From the cell containing the given text, extract its center point as (X, Y) coordinate. 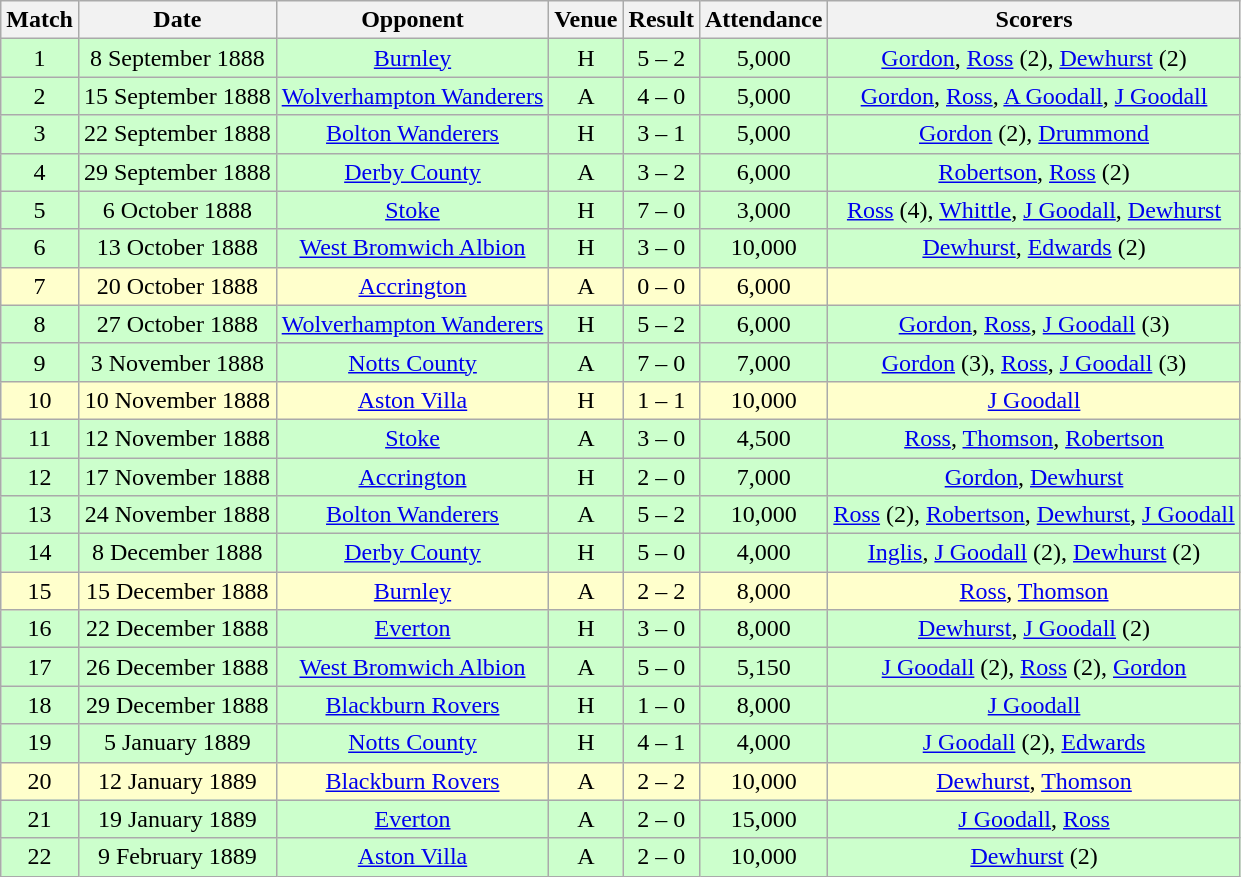
J Goodall (2), Edwards (1034, 743)
Ross, Thomson (1034, 591)
9 February 1889 (177, 857)
26 December 1888 (177, 667)
17 November 1888 (177, 477)
29 September 1888 (177, 172)
16 (40, 629)
5,150 (763, 667)
Result (661, 20)
Dewhurst, Thomson (1034, 781)
4 – 1 (661, 743)
Gordon, Ross, A Goodall, J Goodall (1034, 96)
13 (40, 515)
14 (40, 553)
3 – 1 (661, 134)
Dewhurst (2) (1034, 857)
Match (40, 20)
20 October 1888 (177, 286)
5 January 1889 (177, 743)
18 (40, 705)
1 (40, 58)
12 January 1889 (177, 781)
Ross, Thomson, Robertson (1034, 438)
15 September 1888 (177, 96)
3 November 1888 (177, 362)
4 – 0 (661, 96)
2 (40, 96)
1 – 1 (661, 400)
24 November 1888 (177, 515)
Robertson, Ross (2) (1034, 172)
22 (40, 857)
Dewhurst, J Goodall (2) (1034, 629)
8 December 1888 (177, 553)
19 (40, 743)
4 (40, 172)
Dewhurst, Edwards (2) (1034, 248)
9 (40, 362)
12 (40, 477)
Gordon, Dewhurst (1034, 477)
Date (177, 20)
22 December 1888 (177, 629)
27 October 1888 (177, 324)
7 (40, 286)
Ross (2), Robertson, Dewhurst, J Goodall (1034, 515)
Gordon, Ross, J Goodall (3) (1034, 324)
Gordon, Ross (2), Dewhurst (2) (1034, 58)
Opponent (412, 20)
3 – 2 (661, 172)
Attendance (763, 20)
0 – 0 (661, 286)
8 (40, 324)
15,000 (763, 819)
10 (40, 400)
12 November 1888 (177, 438)
3,000 (763, 210)
17 (40, 667)
5 (40, 210)
21 (40, 819)
Gordon (2), Drummond (1034, 134)
J Goodall, Ross (1034, 819)
10 November 1888 (177, 400)
8 September 1888 (177, 58)
6 (40, 248)
6 October 1888 (177, 210)
3 (40, 134)
13 October 1888 (177, 248)
Inglis, J Goodall (2), Dewhurst (2) (1034, 553)
15 (40, 591)
Ross (4), Whittle, J Goodall, Dewhurst (1034, 210)
Venue (586, 20)
20 (40, 781)
Gordon (3), Ross, J Goodall (3) (1034, 362)
Scorers (1034, 20)
11 (40, 438)
19 January 1889 (177, 819)
J Goodall (2), Ross (2), Gordon (1034, 667)
4,500 (763, 438)
1 – 0 (661, 705)
29 December 1888 (177, 705)
15 December 1888 (177, 591)
22 September 1888 (177, 134)
